Find where the given text appears and provide that cell's center as (x, y) coordinate. 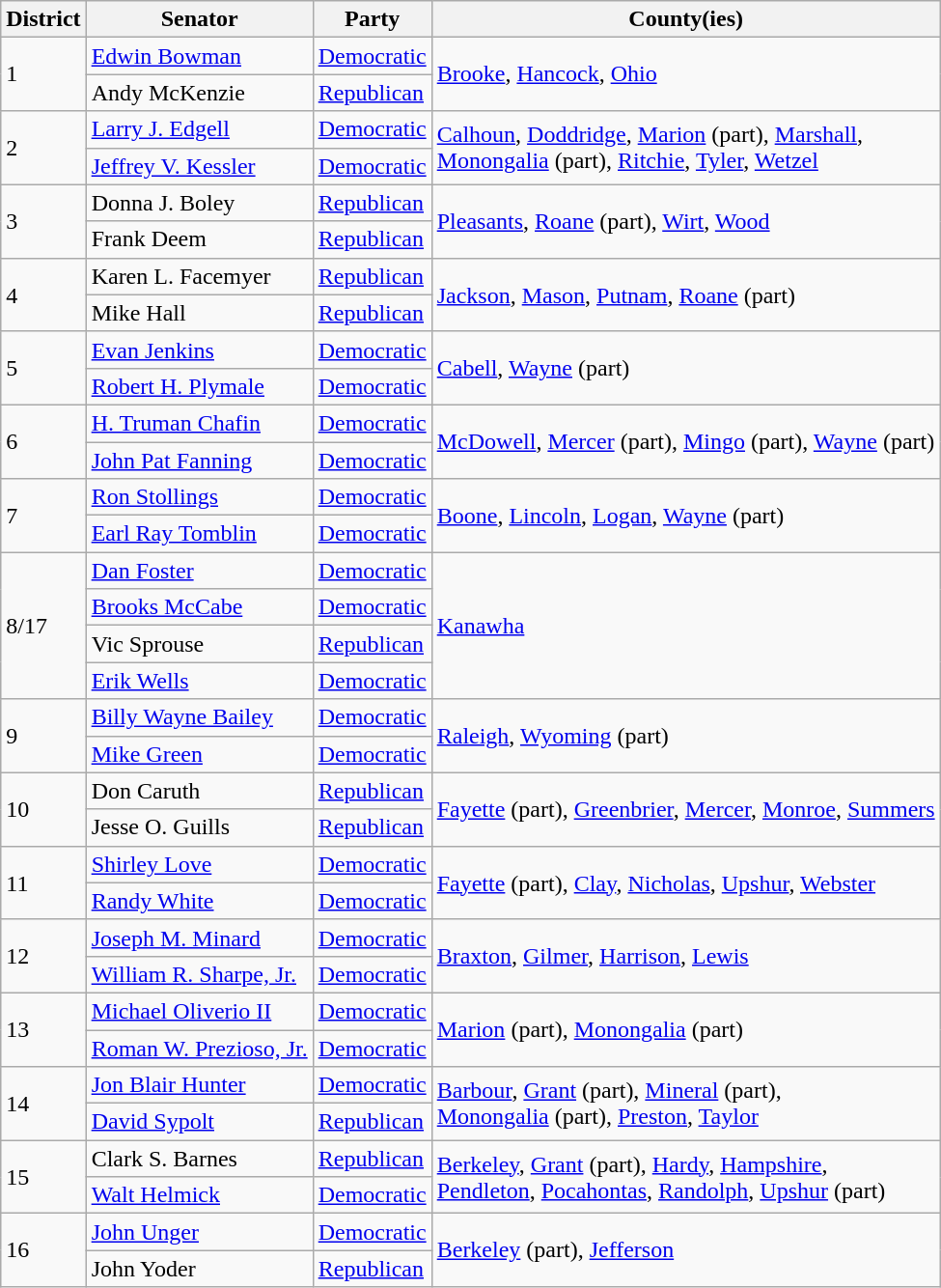
Senator (199, 19)
Braxton, Gilmer, Harrison, Lewis (685, 956)
H. Truman Chafin (199, 423)
1 (43, 74)
Barbour, Grant (part), Mineral (part), Monongalia (part), Preston, Taylor (685, 1104)
Walt Helmick (199, 1195)
3 (43, 221)
Evan Jenkins (199, 350)
David Sypolt (199, 1122)
Joseph M. Minard (199, 938)
Fayette (part), Greenbrier, Mercer, Monroe, Summers (685, 809)
5 (43, 368)
Donna J. Boley (199, 203)
Vic Sprouse (199, 644)
John Unger (199, 1232)
13 (43, 1029)
Frank Deem (199, 239)
9 (43, 736)
Earl Ray Tomblin (199, 534)
7 (43, 516)
Mike Hall (199, 313)
Ron Stollings (199, 497)
Party (373, 19)
William R. Sharpe, Jr. (199, 974)
Calhoun, Doddridge, Marion (part), Marshall, Monongalia (part), Ritchie, Tyler, Wetzel (685, 148)
Roman W. Prezioso, Jr. (199, 1048)
Larry J. Edgell (199, 129)
John Pat Fanning (199, 461)
Brooks McCabe (199, 607)
Don Caruth (199, 791)
Cabell, Wayne (part) (685, 368)
County(ies) (685, 19)
10 (43, 809)
Billy Wayne Bailey (199, 717)
Clark S. Barnes (199, 1159)
4 (43, 294)
2 (43, 148)
11 (43, 882)
Shirley Love (199, 864)
Dan Foster (199, 571)
8/17 (43, 626)
Berkeley (part), Jefferson (685, 1250)
Karen L. Facemyer (199, 276)
Raleigh, Wyoming (part) (685, 736)
15 (43, 1177)
Jon Blair Hunter (199, 1085)
Brooke, Hancock, Ohio (685, 74)
Mike Green (199, 754)
Berkeley, Grant (part), Hardy, Hampshire, Pendleton, Pocahontas, Randolph, Upshur (part) (685, 1177)
District (43, 19)
14 (43, 1104)
Edwin Bowman (199, 56)
Michael Oliverio II (199, 1011)
Jackson, Mason, Putnam, Roane (part) (685, 294)
Erik Wells (199, 681)
Randy White (199, 901)
Andy McKenzie (199, 93)
12 (43, 956)
Pleasants, Roane (part), Wirt, Wood (685, 221)
Fayette (part), Clay, Nicholas, Upshur, Webster (685, 882)
Marion (part), Monongalia (part) (685, 1029)
Kanawha (685, 626)
6 (43, 441)
John Yoder (199, 1269)
Jeffrey V. Kessler (199, 166)
McDowell, Mercer (part), Mingo (part), Wayne (part) (685, 441)
Jesse O. Guills (199, 827)
Robert H. Plymale (199, 386)
16 (43, 1250)
Boone, Lincoln, Logan, Wayne (part) (685, 516)
